Search for the cell housing the specified text and yield its [x, y] center coordinate. 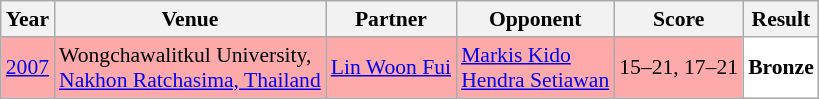
Wongchawalitkul University,Nakhon Ratchasima, Thailand [190, 68]
15–21, 17–21 [678, 68]
Year [28, 19]
2007 [28, 68]
Venue [190, 19]
Lin Woon Fui [391, 68]
Score [678, 19]
Opponent [535, 19]
Partner [391, 19]
Markis Kido Hendra Setiawan [535, 68]
Result [781, 19]
Bronze [781, 68]
